Scan for the cell matching the given text and deliver its [X, Y] coordinate at center. 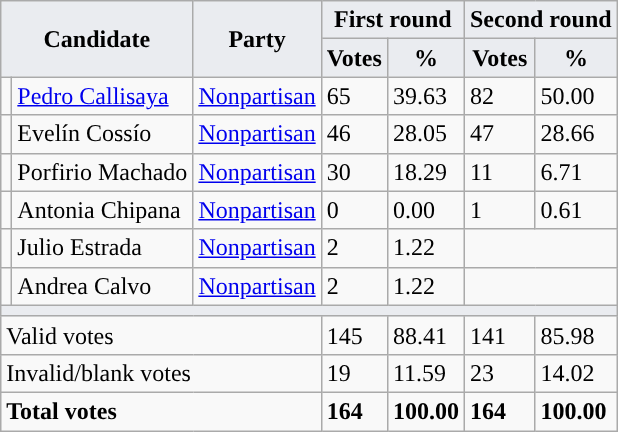
Antonia Chipana [102, 210]
Julio Estrada [102, 248]
6.71 [576, 172]
11 [500, 172]
14.02 [576, 373]
0.00 [426, 210]
Second round [540, 20]
82 [500, 96]
39.63 [426, 96]
141 [500, 335]
Pedro Callisaya [102, 96]
46 [354, 134]
1 [500, 210]
65 [354, 96]
28.05 [426, 134]
Total votes [161, 411]
Party [257, 39]
Andrea Calvo [102, 286]
First round [392, 20]
Candidate [97, 39]
Valid votes [161, 335]
30 [354, 172]
18.29 [426, 172]
11.59 [426, 373]
28.66 [576, 134]
0.61 [576, 210]
145 [354, 335]
85.98 [576, 335]
0 [354, 210]
47 [500, 134]
Evelín Cossío [102, 134]
88.41 [426, 335]
19 [354, 373]
Porfirio Machado [102, 172]
Invalid/blank votes [161, 373]
50.00 [576, 96]
23 [500, 373]
